Pinpoint the cell where the given text exists, returning its [x, y] midpoint coordinate. 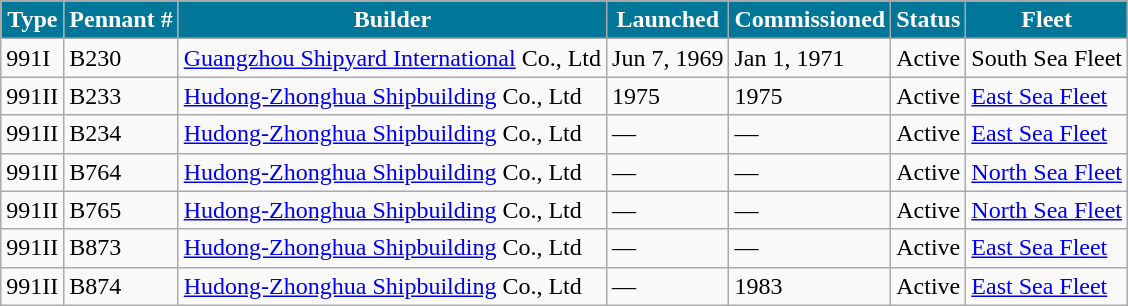
Jun 7, 1969 [668, 58]
Guangzhou Shipyard International Co., Ltd [392, 58]
B230 [121, 58]
B764 [121, 172]
Launched [668, 20]
Builder [392, 20]
Commissioned [810, 20]
Status [928, 20]
B874 [121, 286]
Pennant # [121, 20]
B234 [121, 134]
B873 [121, 248]
Jan 1, 1971 [810, 58]
Type [32, 20]
B765 [121, 210]
B233 [121, 96]
South Sea Fleet [1047, 58]
991I [32, 58]
Fleet [1047, 20]
1983 [810, 286]
